Find where the given text appears and provide that cell's center as (x, y) coordinate. 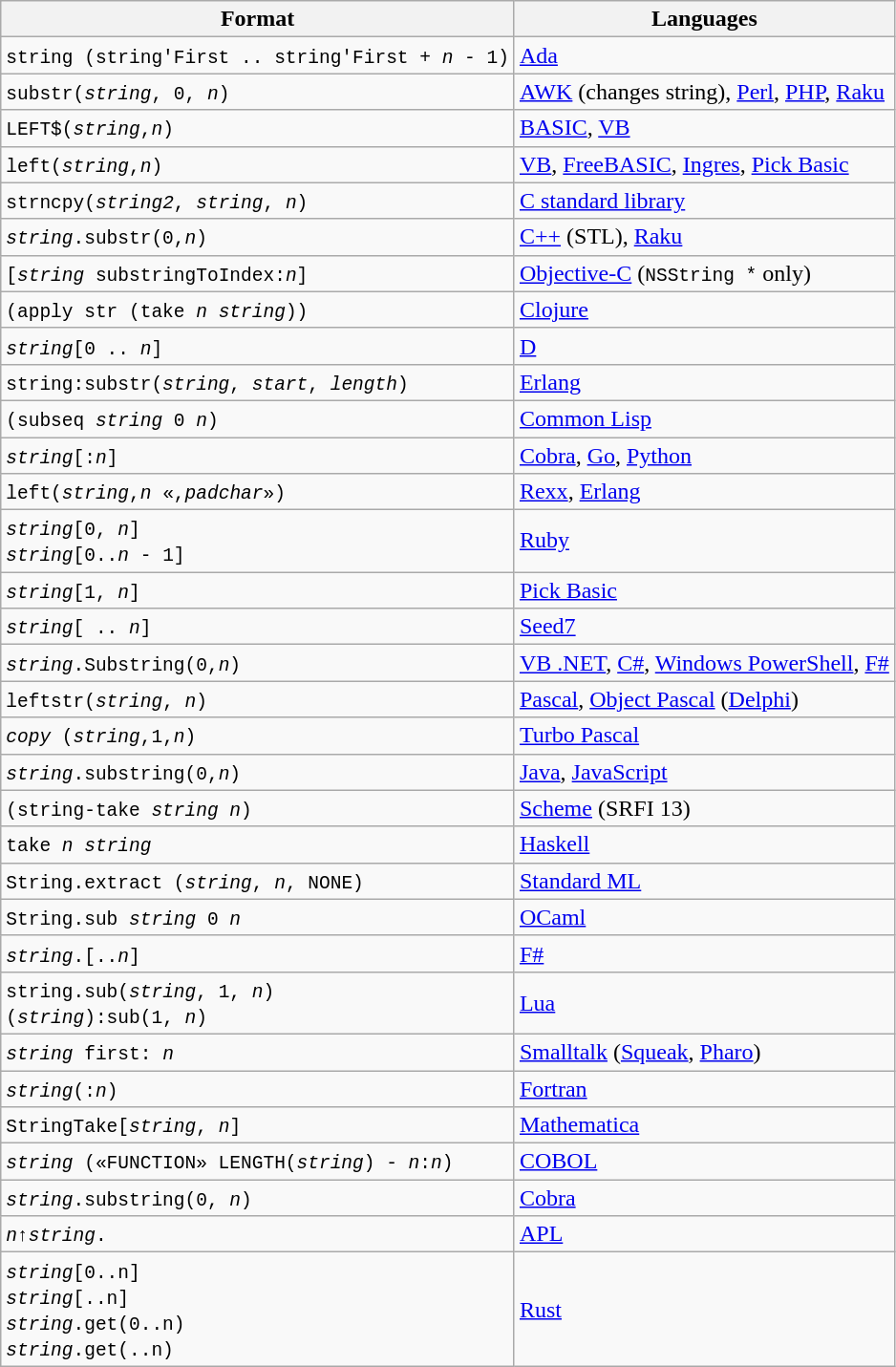
AWK (changes string), Perl, PHP, Raku (704, 92)
F# (704, 953)
string.Substring(0,n) (258, 663)
Common Lisp (704, 418)
Haskell (704, 844)
Objective-C (NSString * only) (704, 273)
string(:n) (258, 1088)
n↑string. (258, 1234)
Turbo Pascal (704, 736)
Smalltalk (Squeak, Pharo) (704, 1052)
Standard ML (704, 881)
leftstr(string, n) (258, 699)
take n string (258, 844)
string.[..n] (258, 953)
D (704, 346)
LEFT$(string,n) (258, 128)
Rust (704, 1309)
Ruby (704, 541)
String.extract (string, n, NONE) (258, 881)
string.substr(0,n) (258, 237)
Pascal, Object Pascal (Delphi) (704, 699)
Ada (704, 55)
left(string,n) (258, 164)
Clojure (704, 310)
Scheme (SRFI 13) (704, 808)
left(string,n «,padchar») (258, 492)
string.substring(0, n) (258, 1198)
C standard library (704, 201)
Format (258, 19)
string:substr(string, start, length) (258, 382)
Java, JavaScript (704, 772)
Lua (704, 1003)
string[0..n]string[..n]string.get(0..n)string.get(..n) (258, 1309)
string[ .. n] (258, 627)
COBOL (704, 1162)
Cobra, Go, Python (704, 456)
string («FUNCTION» LENGTH(string) - n:n) (258, 1162)
string[1, n] (258, 590)
OCaml (704, 917)
String.sub string 0 n (258, 917)
string[0 .. n] (258, 346)
VB .NET, C#, Windows PowerShell, F# (704, 663)
(subseq string 0 n) (258, 418)
StringTake[string, n] (258, 1125)
string (string'First .. string'First + n - 1) (258, 55)
Rexx, Erlang (704, 492)
Languages (704, 19)
substr(string, 0, n) (258, 92)
(apply str (take n string)) (258, 310)
APL (704, 1234)
C++ (STL), Raku (704, 237)
copy (string,1,n) (258, 736)
Seed7 (704, 627)
string first: n (258, 1052)
VB, FreeBASIC, Ingres, Pick Basic (704, 164)
(string-take string n) (258, 808)
string[:n] (258, 456)
Cobra (704, 1198)
Erlang (704, 382)
string[0, n]string[0..n - 1] (258, 541)
BASIC, VB (704, 128)
Pick Basic (704, 590)
strncpy(string2, string, n) (258, 201)
string.sub(string, 1, n)(string):sub(1, n) (258, 1003)
Fortran (704, 1088)
string.substring(0,n) (258, 772)
[string substringToIndex:n] (258, 273)
Mathematica (704, 1125)
